Pinpoint the cell where the given text exists, returning its (x, y) midpoint coordinate. 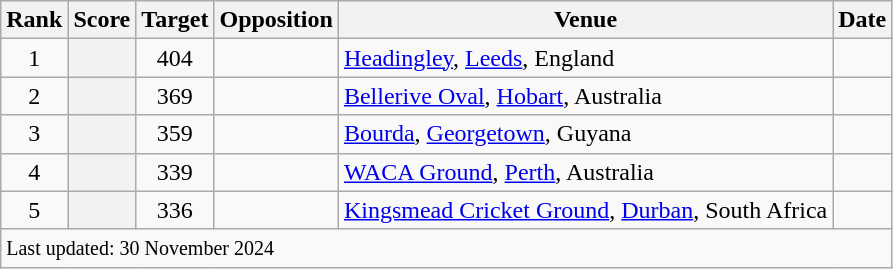
Opposition (276, 20)
Headingley, Leeds, England (585, 58)
Score (102, 20)
1 (34, 58)
Venue (585, 20)
3 (34, 134)
Kingsmead Cricket Ground, Durban, South Africa (585, 210)
336 (175, 210)
4 (34, 172)
404 (175, 58)
369 (175, 96)
Bourda, Georgetown, Guyana (585, 134)
Bellerive Oval, Hobart, Australia (585, 96)
339 (175, 172)
Target (175, 20)
Last updated: 30 November 2024 (446, 248)
359 (175, 134)
Rank (34, 20)
2 (34, 96)
5 (34, 210)
WACA Ground, Perth, Australia (585, 172)
Date (862, 20)
